Output the [X, Y] coordinate of the center of the cell containing the given text.  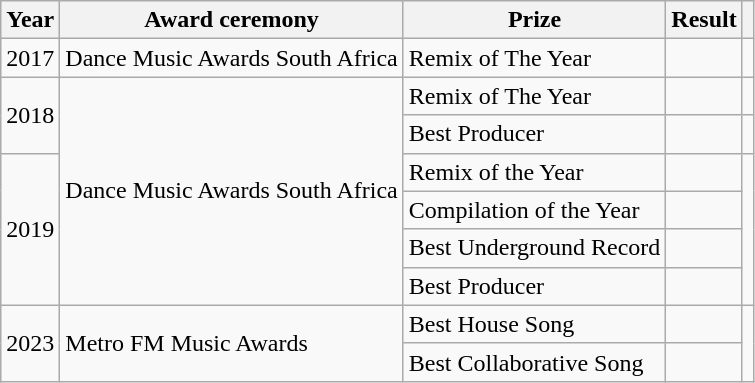
Prize [534, 20]
Award ceremony [232, 20]
Result [704, 20]
Best Underground Record [534, 248]
2018 [30, 115]
Year [30, 20]
Remix of the Year [534, 172]
Best Collaborative Song [534, 362]
Best House Song [534, 324]
2019 [30, 229]
2023 [30, 343]
2017 [30, 58]
Metro FM Music Awards [232, 343]
Compilation of the Year [534, 210]
